Provide the [X, Y] coordinate of the cell's center where the given text is located.  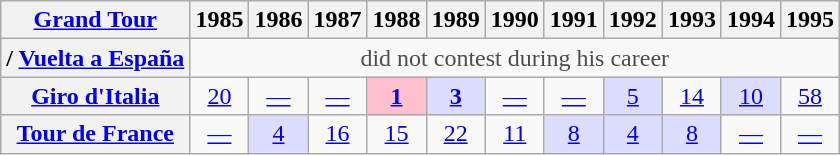
1985 [220, 20]
1 [396, 96]
22 [456, 134]
Grand Tour [96, 20]
Tour de France [96, 134]
1986 [278, 20]
16 [338, 134]
1991 [574, 20]
/ Vuelta a España [96, 58]
14 [692, 96]
58 [810, 96]
1987 [338, 20]
1989 [456, 20]
11 [514, 134]
3 [456, 96]
1990 [514, 20]
1995 [810, 20]
15 [396, 134]
Giro d'Italia [96, 96]
1994 [750, 20]
did not contest during his career [515, 58]
20 [220, 96]
1992 [632, 20]
1988 [396, 20]
1993 [692, 20]
10 [750, 96]
5 [632, 96]
